Search for the cell housing the specified text and yield its [x, y] center coordinate. 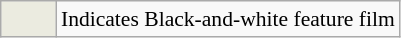
Indicates Black-and-white feature film [228, 19]
